Determine the [x, y] coordinate at the center of the cell enclosing the given text.  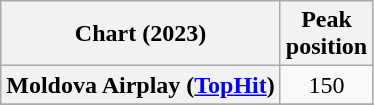
150 [326, 85]
Moldova Airplay (TopHit) [141, 85]
Peakposition [326, 34]
Chart (2023) [141, 34]
